Output the (x, y) coordinate of the center of the cell containing the given text.  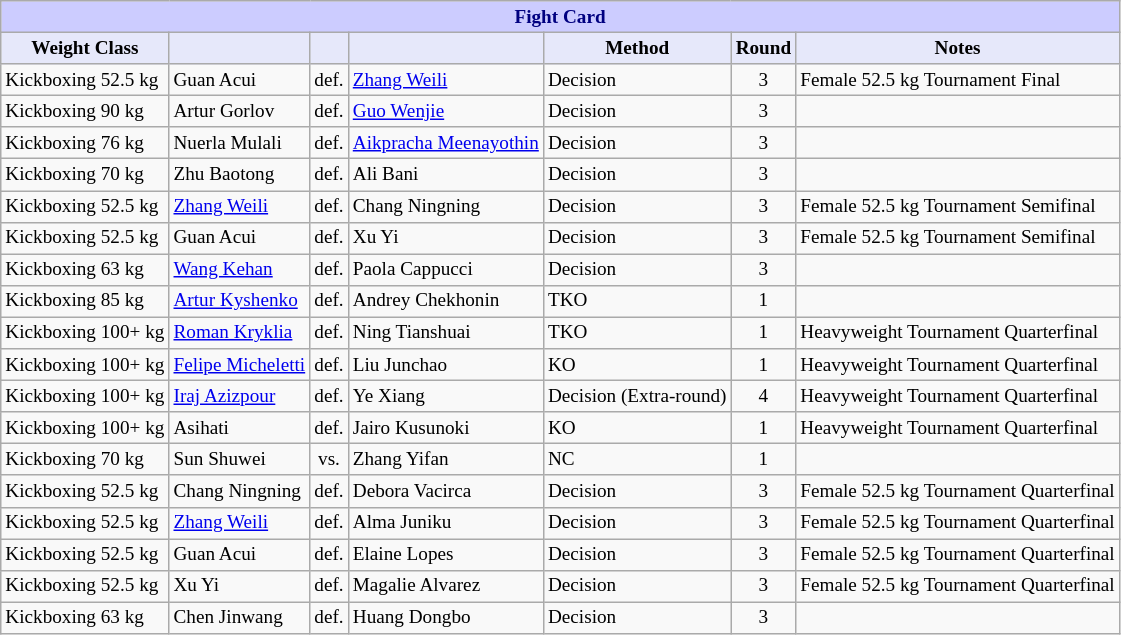
vs. (329, 460)
Artur Gorlov (240, 111)
Kickboxing 85 kg (85, 301)
Aikpracha Meenayothin (446, 143)
Notes (958, 48)
Decision (Extra-round) (637, 396)
4 (764, 396)
Alma Juniku (446, 523)
Jairo Kusunoki (446, 428)
Magalie Alvarez (446, 586)
Weight Class (85, 48)
Debora Vacirca (446, 491)
Female 52.5 kg Tournament Final (958, 80)
Felipe Micheletti (240, 365)
Kickboxing 76 kg (85, 143)
Ali Bani (446, 175)
Method (637, 48)
Ning Tianshuai (446, 333)
Kickboxing 90 kg (85, 111)
Artur Kyshenko (240, 301)
Huang Dongbo (446, 618)
Guo Wenjie (446, 111)
NC (637, 460)
Fight Card (560, 17)
Asihati (240, 428)
Chen Jinwang (240, 618)
Elaine Lopes (446, 554)
Nuerla Mulali (240, 143)
Round (764, 48)
Zhang Yifan (446, 460)
Paola Cappucci (446, 270)
Zhu Baotong (240, 175)
Liu Junchao (446, 365)
Wang Kehan (240, 270)
Roman Kryklia (240, 333)
Sun Shuwei (240, 460)
Iraj Azizpour (240, 396)
Andrey Chekhonin (446, 301)
Ye Xiang (446, 396)
